Scan for the cell matching the given text and deliver its [x, y] coordinate at center. 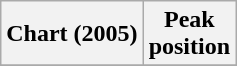
Chart (2005) [72, 34]
Peak position [189, 34]
